Output the [x, y] coordinate of the center of the cell containing the given text.  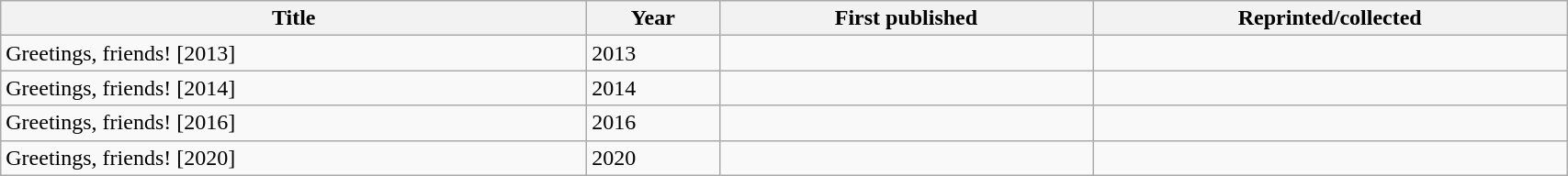
2013 [653, 53]
Year [653, 18]
Greetings, friends! [2014] [294, 88]
2020 [653, 158]
2016 [653, 123]
Greetings, friends! [2013] [294, 53]
2014 [653, 88]
Greetings, friends! [2020] [294, 158]
Title [294, 18]
First published [906, 18]
Reprinted/collected [1330, 18]
Greetings, friends! [2016] [294, 123]
